Provide the [x, y] coordinate of the cell's center where the given text is located.  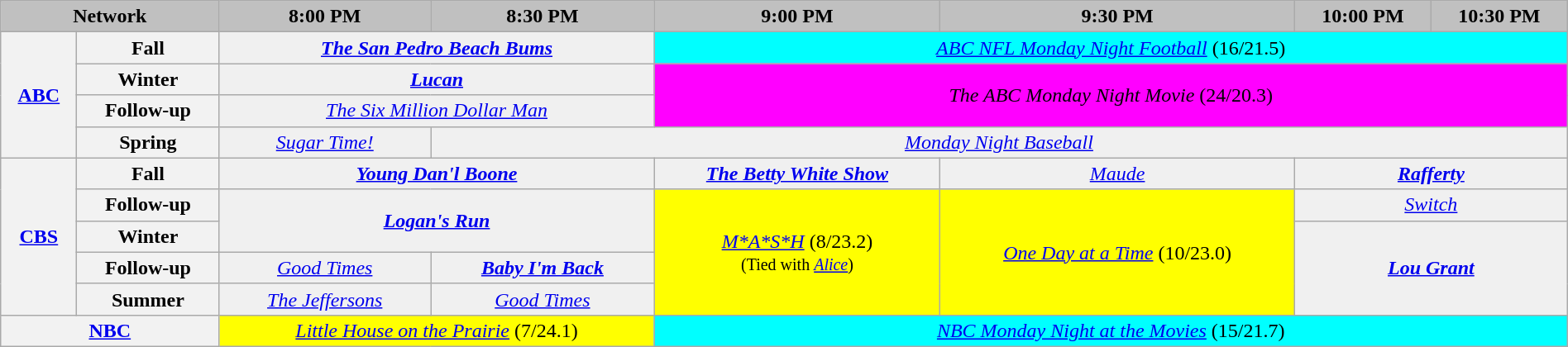
NBC [110, 330]
One Day at a Time (10/23.0) [1118, 252]
CBS [39, 236]
Lucan [437, 79]
Monday Night Baseball [999, 142]
ABC NFL Monday Night Football (16/21.5) [1111, 48]
Logan's Run [437, 221]
M*A*S*H (8/23.2)(Tied with Alice) [797, 252]
8:00 PM [325, 17]
Spring [148, 142]
Summer [148, 299]
The Betty White Show [797, 173]
Network [110, 17]
9:00 PM [797, 17]
Sugar Time! [325, 142]
Switch [1431, 205]
Rafferty [1431, 173]
The Jeffersons [325, 299]
8:30 PM [543, 17]
10:30 PM [1499, 17]
Young Dan'l Boone [437, 173]
The Six Million Dollar Man [437, 111]
ABC [39, 95]
The ABC Monday Night Movie (24/20.3) [1111, 95]
NBC Monday Night at the Movies (15/21.7) [1111, 330]
10:00 PM [1363, 17]
Lou Grant [1431, 268]
Little House on the Prairie (7/24.1) [437, 330]
9:30 PM [1118, 17]
The San Pedro Beach Bums [437, 48]
Maude [1118, 173]
Baby I'm Back [543, 268]
